Search for the cell housing the specified text and yield its [X, Y] center coordinate. 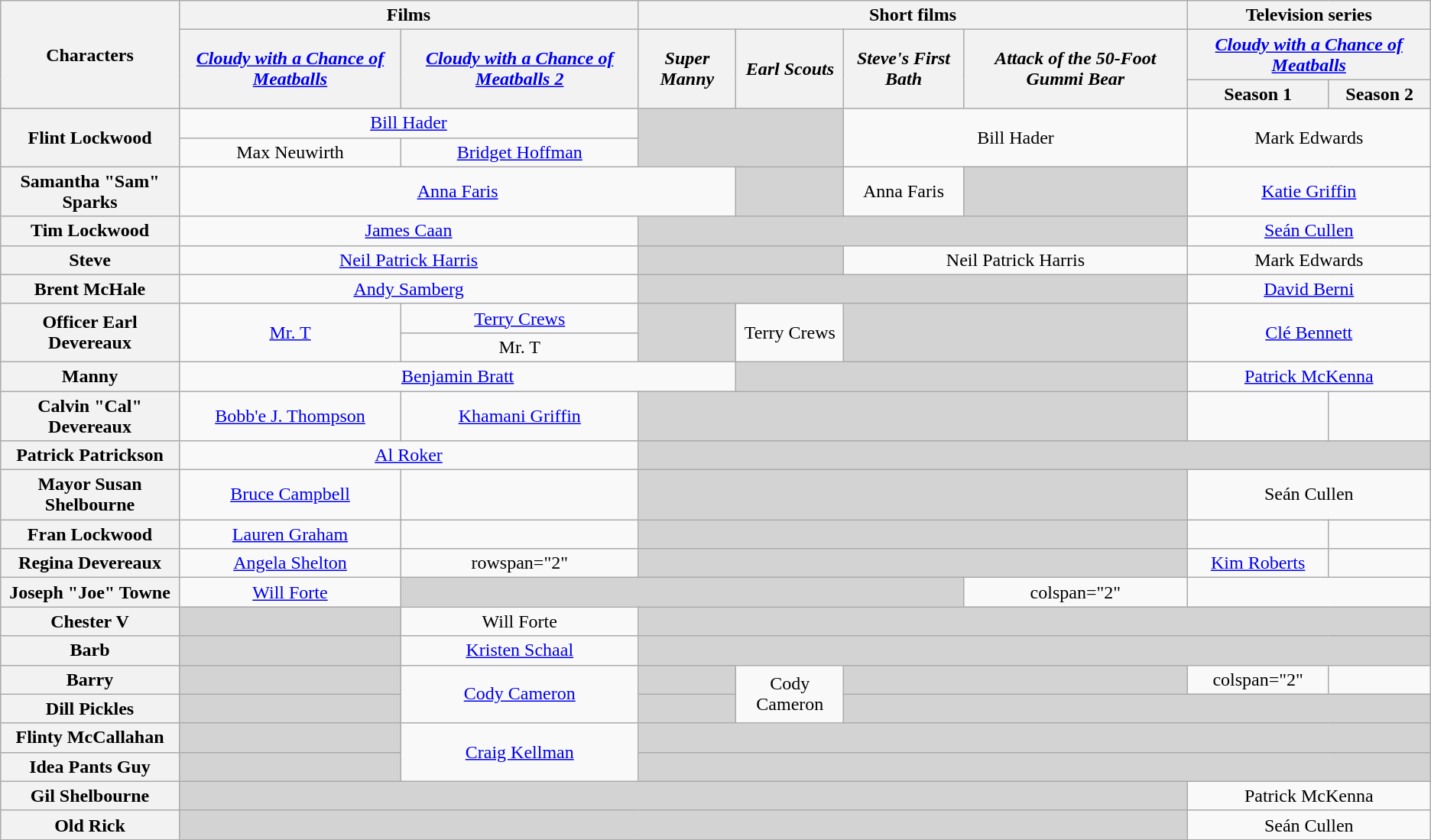
Barry [90, 679]
Bridget Hoffman [520, 152]
Chester V [90, 621]
rowspan="2" [520, 563]
Earl Scouts [790, 69]
Steve's First Bath [904, 69]
Kim Roberts [1258, 563]
Season 1 [1258, 94]
Al Roker [408, 456]
Steve [90, 260]
Films [408, 15]
Kristen Schaal [520, 650]
Katie Griffin [1309, 191]
Bobb'e J. Thompson [290, 416]
Benjamin Bratt [457, 376]
David Berni [1309, 289]
Bruce Campbell [290, 495]
Tim Lockwood [90, 231]
Brent McHale [90, 289]
James Caan [408, 231]
Television series [1309, 15]
Craig Kellman [520, 752]
Patrick Patrickson [90, 456]
Gil Shelbourne [90, 796]
Flint Lockwood [90, 138]
Barb [90, 650]
Fran Lockwood [90, 534]
Clé Bennett [1309, 332]
Cloudy with a Chance of Meatballs 2 [520, 69]
Dill Pickles [90, 709]
Lauren Graham [290, 534]
Super Manny [687, 69]
Season 2 [1379, 94]
Attack of the 50-Foot Gummi Bear [1075, 69]
Regina Devereaux [90, 563]
Andy Samberg [408, 289]
Short films [913, 15]
Khamani Griffin [520, 416]
Angela Shelton [290, 563]
Manny [90, 376]
Joseph "Joe" Towne [90, 592]
Idea Pants Guy [90, 767]
Mayor Susan Shelbourne [90, 495]
Calvin "Cal" Devereaux [90, 416]
Old Rick [90, 825]
Flinty McCallahan [90, 738]
Characters [90, 55]
Samantha "Sam" Sparks [90, 191]
Max Neuwirth [290, 152]
Officer Earl Devereaux [90, 332]
